Return the (x, y) coordinate for the center point of the cell that contains the specified text.  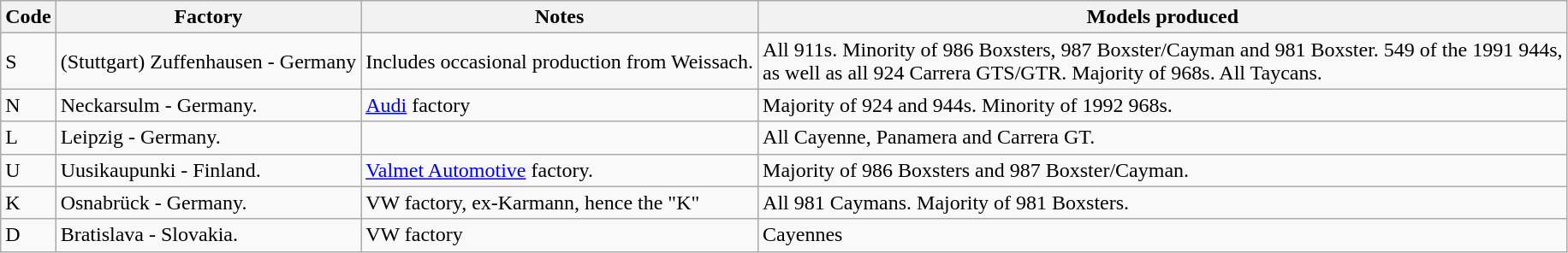
D (28, 235)
S (28, 62)
VW factory, ex-Karmann, hence the "K" (560, 203)
Valmet Automotive factory. (560, 170)
Cayennes (1162, 235)
Neckarsulm - Germany. (209, 105)
Notes (560, 17)
Bratislava - Slovakia. (209, 235)
N (28, 105)
Uusikaupunki - Finland. (209, 170)
Osnabrück - Germany. (209, 203)
All 981 Caymans. Majority of 981 Boxsters. (1162, 203)
Majority of 986 Boxsters and 987 Boxster/Cayman. (1162, 170)
Majority of 924 and 944s. Minority of 1992 968s. (1162, 105)
U (28, 170)
L (28, 138)
Leipzig - Germany. (209, 138)
VW factory (560, 235)
Models produced (1162, 17)
K (28, 203)
All Cayenne, Panamera and Carrera GT. (1162, 138)
(Stuttgart) Zuffenhausen - Germany (209, 62)
Audi factory (560, 105)
Includes occasional production from Weissach. (560, 62)
Code (28, 17)
Factory (209, 17)
